Search for the cell housing the specified text and yield its [X, Y] center coordinate. 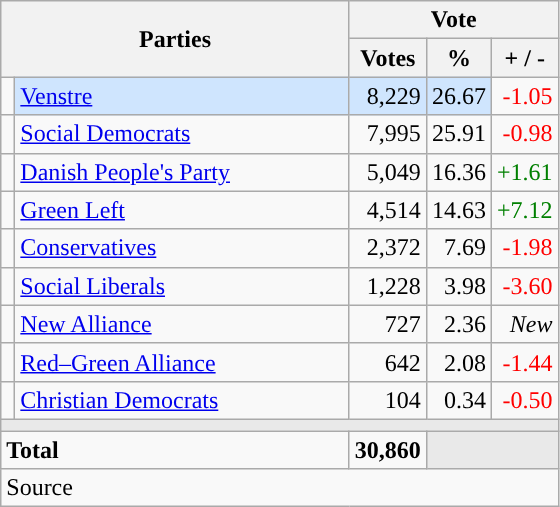
Total [176, 449]
-1.44 [524, 362]
8,229 [388, 96]
New Alliance [182, 324]
Green Left [182, 210]
Social Democrats [182, 134]
7.69 [458, 248]
4,514 [388, 210]
727 [388, 324]
-0.98 [524, 134]
5,049 [388, 172]
0.34 [458, 400]
Votes [388, 58]
New [524, 324]
% [458, 58]
+ / - [524, 58]
1,228 [388, 286]
-1.98 [524, 248]
7,995 [388, 134]
Venstre [182, 96]
-1.05 [524, 96]
30,860 [388, 449]
16.36 [458, 172]
26.67 [458, 96]
+1.61 [524, 172]
Conservatives [182, 248]
-0.50 [524, 400]
Red–Green Alliance [182, 362]
14.63 [458, 210]
642 [388, 362]
104 [388, 400]
Christian Democrats [182, 400]
Parties [176, 39]
Social Liberals [182, 286]
25.91 [458, 134]
2,372 [388, 248]
+7.12 [524, 210]
Danish People's Party [182, 172]
Source [280, 488]
2.36 [458, 324]
Vote [454, 20]
2.08 [458, 362]
3.98 [458, 286]
-3.60 [524, 286]
